Find where the given text appears and provide that cell's center as [X, Y] coordinate. 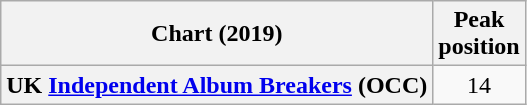
14 [479, 85]
Peakposition [479, 34]
UK Independent Album Breakers (OCC) [217, 85]
Chart (2019) [217, 34]
